Scan for the cell matching the given text and deliver its [x, y] coordinate at center. 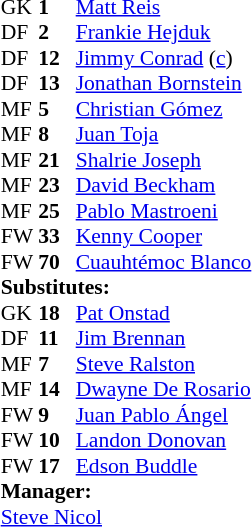
2 [57, 33]
Pat Onstad [164, 313]
Landon Donovan [164, 441]
Jim Brennan [164, 339]
Substitutes: [126, 287]
18 [57, 313]
Dwayne De Rosario [164, 389]
Steve Ralston [164, 364]
33 [57, 237]
21 [57, 160]
Kenny Cooper [164, 237]
Edson Buddle [164, 466]
9 [57, 415]
12 [57, 58]
Christian Gómez [164, 109]
Pablo Mastroeni [164, 211]
Jimmy Conrad (c) [164, 58]
Juan Pablo Ángel [164, 415]
David Beckham [164, 185]
Juan Toja [164, 135]
Manager: [126, 491]
25 [57, 211]
13 [57, 83]
5 [57, 109]
23 [57, 185]
Jonathan Bornstein [164, 83]
Cuauhtémoc Blanco [164, 262]
GK [20, 313]
Frankie Hejduk [164, 33]
8 [57, 135]
70 [57, 262]
10 [57, 441]
7 [57, 364]
17 [57, 466]
Shalrie Joseph [164, 160]
14 [57, 389]
11 [57, 339]
